From the cell containing the given text, extract its center point as [x, y] coordinate. 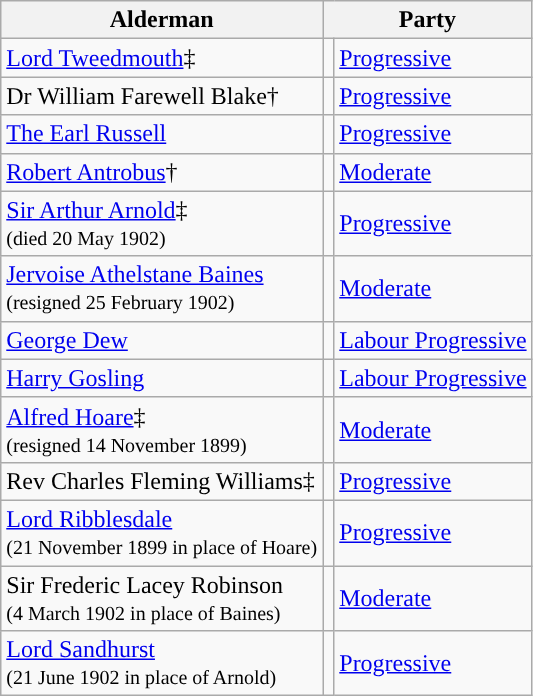
Party [428, 20]
Alfred Hoare‡(resigned 14 November 1899) [162, 430]
Alderman [162, 20]
Sir Arthur Arnold‡(died 20 May 1902) [162, 224]
Robert Antrobus† [162, 172]
Lord Sandhurst(21 June 1902 in place of Arnold) [162, 664]
Jervoise Athelstane Baines(resigned 25 February 1902) [162, 288]
Dr William Farewell Blake† [162, 96]
Lord Tweedmouth‡ [162, 58]
Lord Ribblesdale(21 November 1899 in place of Hoare) [162, 532]
The Earl Russell [162, 134]
George Dew [162, 340]
Sir Frederic Lacey Robinson(4 March 1902 in place of Baines) [162, 598]
Harry Gosling [162, 378]
Rev Charles Fleming Williams‡ [162, 481]
